Capture the cell that displays the provided text and extract its (X, Y) central coordinate. 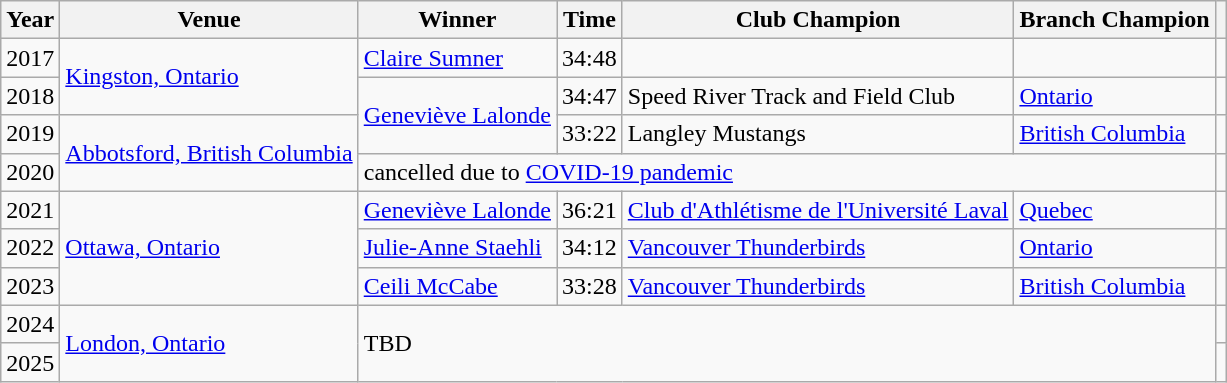
34:47 (590, 96)
Club Champion (818, 20)
Abbotsford, British Columbia (209, 153)
Venue (209, 20)
2021 (30, 210)
Year (30, 20)
2022 (30, 248)
Winner (457, 20)
cancelled due to COVID-19 pandemic (786, 172)
2018 (30, 96)
2020 (30, 172)
2023 (30, 286)
33:22 (590, 134)
London, Ontario (209, 343)
Claire Sumner (457, 58)
2025 (30, 362)
Ceili McCabe (457, 286)
Kingston, Ontario (209, 77)
Ottawa, Ontario (209, 248)
36:21 (590, 210)
2017 (30, 58)
Club d'Athlétisme de l'Université Laval (818, 210)
34:48 (590, 58)
2019 (30, 134)
33:28 (590, 286)
Quebec (1114, 210)
Speed River Track and Field Club (818, 96)
Julie-Anne Staehli (457, 248)
Branch Champion (1114, 20)
Time (590, 20)
34:12 (590, 248)
TBD (786, 343)
2024 (30, 324)
Langley Mustangs (818, 134)
